Return the (X, Y) coordinate for the center point of the cell that contains the specified text.  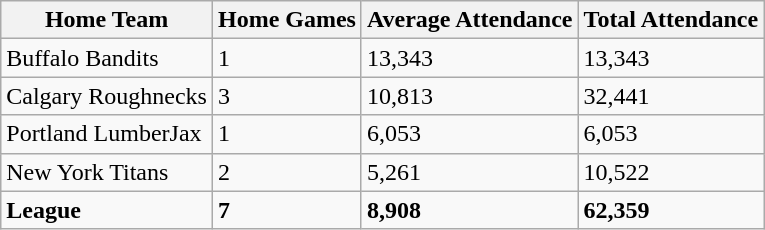
New York Titans (107, 172)
5,261 (470, 172)
Average Attendance (470, 20)
Home Team (107, 20)
Home Games (286, 20)
7 (286, 210)
32,441 (671, 96)
8,908 (470, 210)
10,522 (671, 172)
2 (286, 172)
Calgary Roughnecks (107, 96)
3 (286, 96)
Total Attendance (671, 20)
62,359 (671, 210)
Buffalo Bandits (107, 58)
League (107, 210)
Portland LumberJax (107, 134)
10,813 (470, 96)
